Locate the cell with the specified text and output its [X, Y] center coordinate. 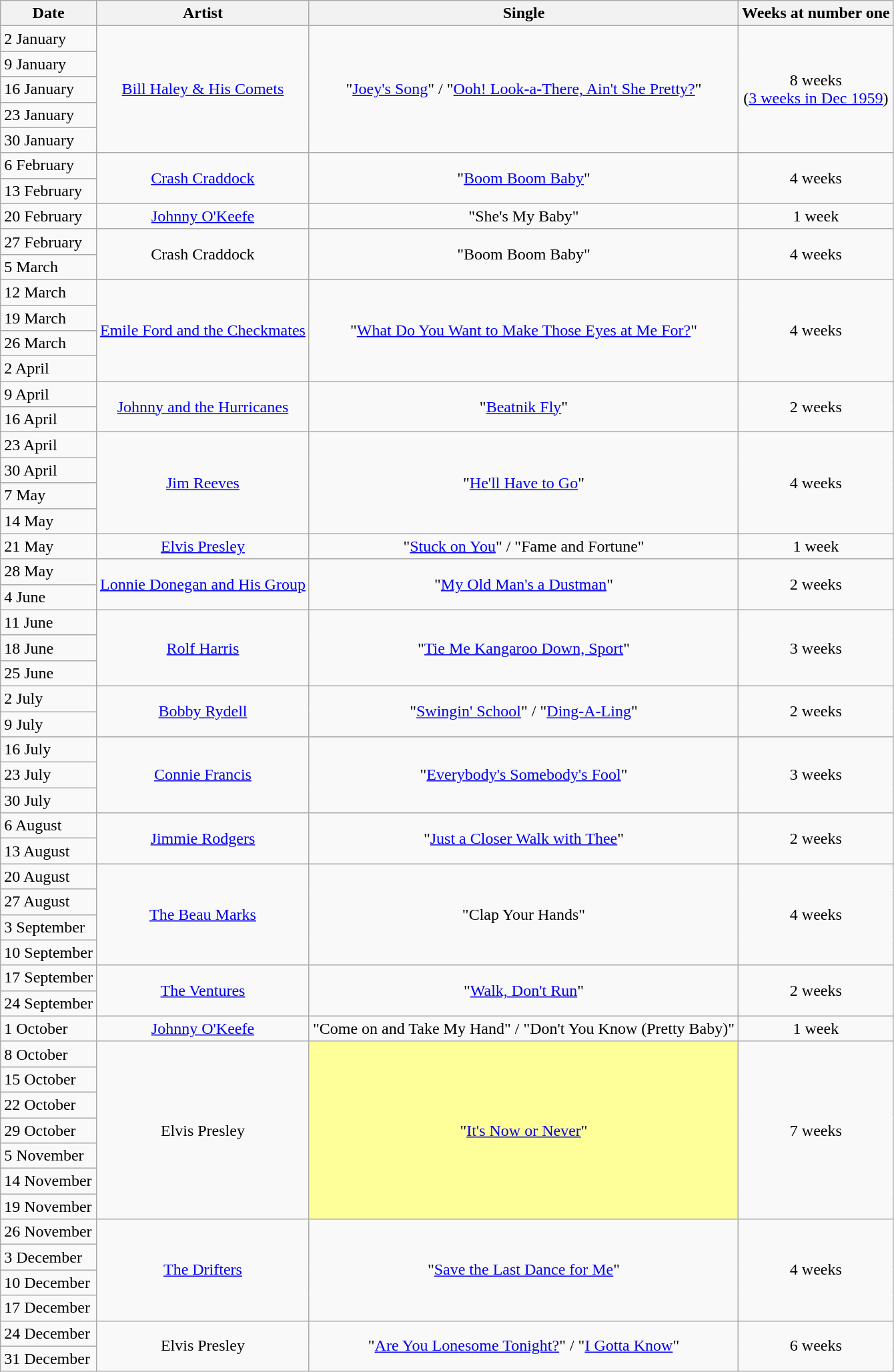
1 October [49, 1028]
7 weeks [817, 1130]
10 September [49, 952]
2 April [49, 369]
31 December [49, 1359]
2 July [49, 698]
17 September [49, 978]
16 April [49, 420]
9 April [49, 394]
"Come on and Take My Hand" / "Don't You Know (Pretty Baby)" [523, 1028]
27 August [49, 902]
20 February [49, 216]
"What Do You Want to Make Those Eyes at Me For?" [523, 330]
15 October [49, 1079]
14 May [49, 521]
"He'll Have to Go" [523, 483]
"Swingin' School" / "Ding-A-Ling" [523, 711]
"Tie Me Kangaroo Down, Sport" [523, 648]
Johnny and the Hurricanes [203, 407]
The Beau Marks [203, 914]
"Everybody's Somebody's Fool" [523, 775]
23 January [49, 115]
30 July [49, 800]
19 November [49, 1207]
17 December [49, 1308]
"Save the Last Dance for Me" [523, 1270]
3 December [49, 1257]
20 August [49, 876]
Lonnie Donegan and His Group [203, 584]
30 January [49, 140]
"Are You Lonesome Tonight?" / "I Gotta Know" [523, 1346]
"It's Now or Never" [523, 1130]
Date [49, 13]
6 August [49, 826]
"Beatnik Fly" [523, 407]
"She's My Baby" [523, 216]
3 September [49, 927]
9 July [49, 724]
Rolf Harris [203, 648]
13 February [49, 191]
10 December [49, 1283]
12 March [49, 292]
16 July [49, 750]
5 November [49, 1156]
8 October [49, 1054]
7 May [49, 496]
"Just a Closer Walk with Thee" [523, 838]
Bobby Rydell [203, 711]
Emile Ford and the Checkmates [203, 330]
2 January [49, 39]
18 June [49, 648]
29 October [49, 1131]
"Joey's Song" / "Ooh! Look-a-There, Ain't She Pretty?" [523, 89]
23 July [49, 775]
26 March [49, 344]
26 November [49, 1232]
13 August [49, 851]
11 June [49, 622]
"Clap Your Hands" [523, 914]
24 September [49, 1003]
Artist [203, 13]
5 March [49, 267]
"My Old Man's a Dustman" [523, 584]
19 March [49, 318]
23 April [49, 445]
Jim Reeves [203, 483]
Bill Haley & His Comets [203, 89]
6 February [49, 165]
25 June [49, 673]
Weeks at number one [817, 13]
28 May [49, 572]
24 December [49, 1333]
27 February [49, 241]
"Walk, Don't Run" [523, 990]
8 weeks(3 weeks in Dec 1959) [817, 89]
14 November [49, 1181]
21 May [49, 546]
Single [523, 13]
The Ventures [203, 990]
22 October [49, 1105]
Jimmie Rodgers [203, 838]
The Drifters [203, 1270]
4 June [49, 597]
30 April [49, 470]
Connie Francis [203, 775]
9 January [49, 64]
16 January [49, 89]
6 weeks [817, 1346]
"Stuck on You" / "Fame and Fortune" [523, 546]
